Output the (X, Y) coordinate of the center of the cell containing the given text.  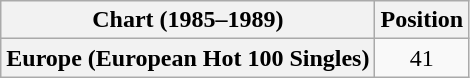
Position (422, 20)
Europe (European Hot 100 Singles) (188, 58)
Chart (1985–1989) (188, 20)
41 (422, 58)
